Capture the cell that displays the provided text and extract its [X, Y] central coordinate. 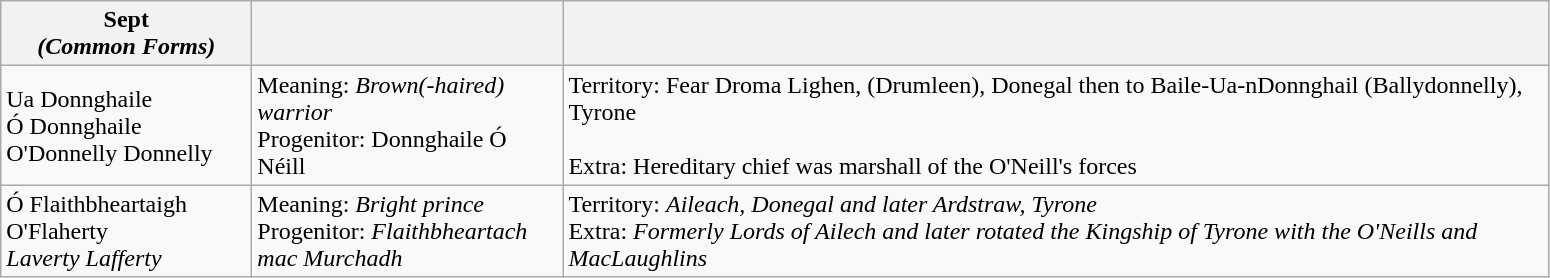
Sept(Common Forms) [126, 34]
Ua DonnghaileÓ DonnghaileO'Donnelly Donnelly [126, 126]
Meaning: Bright princeProgenitor: Flaithbheartach mac Murchadh [408, 231]
Ó FlaithbheartaighO'FlahertyLaverty Lafferty [126, 231]
Meaning: Brown(-haired) warriorProgenitor: Donnghaile Ó Néill [408, 126]
